Detect which cell encompasses the target text, then output its [X, Y] center coordinate. 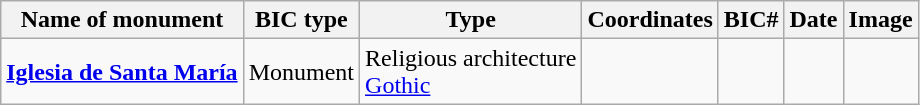
Iglesia de Santa María [122, 72]
Monument [301, 72]
Type [471, 20]
BIC type [301, 20]
Name of monument [122, 20]
Image [880, 20]
Date [814, 20]
Religious architectureGothic [471, 72]
BIC# [751, 20]
Coordinates [650, 20]
